Return (X, Y) of the center of cell containing provided text 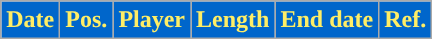
End date (327, 20)
Pos. (86, 20)
Length (233, 20)
Date (30, 20)
Ref. (406, 20)
Player (152, 20)
